Locate the cell with the specified text and output its [X, Y] center coordinate. 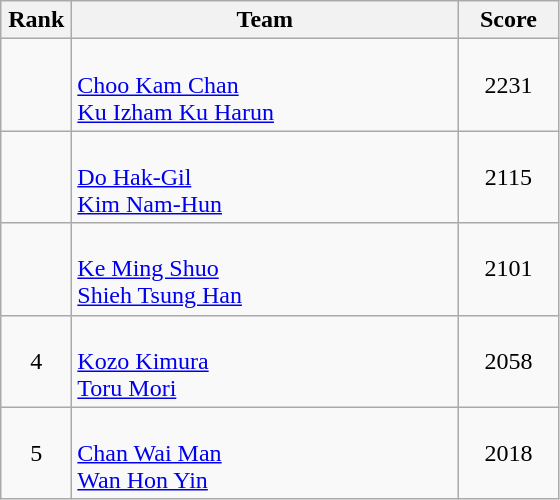
Chan Wai ManWan Hon Yin [265, 453]
Choo Kam ChanKu Izham Ku Harun [265, 85]
Ke Ming ShuoShieh Tsung Han [265, 269]
4 [36, 361]
2018 [508, 453]
2231 [508, 85]
2115 [508, 177]
2101 [508, 269]
5 [36, 453]
Do Hak-GilKim Nam-Hun [265, 177]
Score [508, 20]
2058 [508, 361]
Kozo KimuraToru Mori [265, 361]
Team [265, 20]
Rank [36, 20]
